Identify which cell holds the provided text, then report its [x, y] central coordinate. 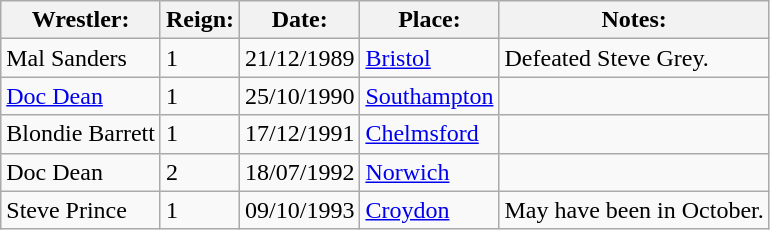
Notes: [634, 20]
21/12/1989 [300, 58]
Mal Sanders [81, 58]
2 [200, 172]
May have been in October. [634, 210]
Reign: [200, 20]
Southampton [430, 96]
Steve Prince [81, 210]
Croydon [430, 210]
Wrestler: [81, 20]
Bristol [430, 58]
Norwich [430, 172]
18/07/1992 [300, 172]
17/12/1991 [300, 134]
25/10/1990 [300, 96]
Chelmsford [430, 134]
Blondie Barrett [81, 134]
Defeated Steve Grey. [634, 58]
09/10/1993 [300, 210]
Date: [300, 20]
Place: [430, 20]
